Find where the given text appears and provide that cell's center as (x, y) coordinate. 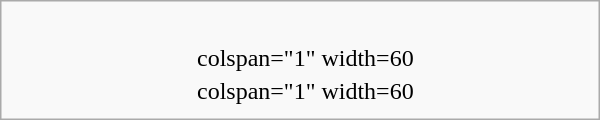
colspan="1" width=60 colspan="1" width=60 (300, 60)
